Determine the (x, y) coordinate at the center of the cell enclosing the given text.  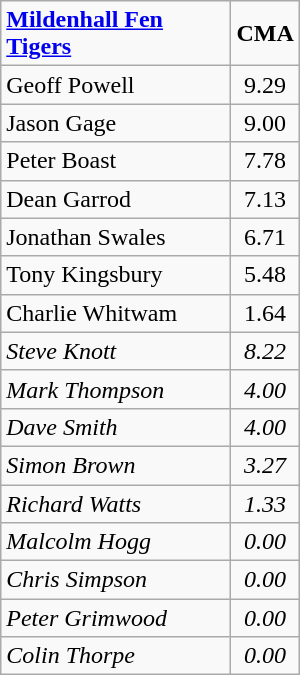
Peter Boast (116, 161)
Simon Brown (116, 465)
Steve Knott (116, 351)
Dean Garrod (116, 199)
Jonathan Swales (116, 237)
7.13 (265, 199)
5.48 (265, 275)
9.00 (265, 123)
Jason Gage (116, 123)
Geoff Powell (116, 85)
Chris Simpson (116, 580)
Peter Grimwood (116, 618)
Tony Kingsbury (116, 275)
Richard Watts (116, 503)
Charlie Whitwam (116, 313)
Dave Smith (116, 427)
Mark Thompson (116, 389)
3.27 (265, 465)
Colin Thorpe (116, 656)
6.71 (265, 237)
1.64 (265, 313)
CMA (265, 34)
Malcolm Hogg (116, 542)
8.22 (265, 351)
Mildenhall Fen Tigers (116, 34)
7.78 (265, 161)
1.33 (265, 503)
9.29 (265, 85)
